Scan for the cell matching the given text and deliver its [x, y] coordinate at center. 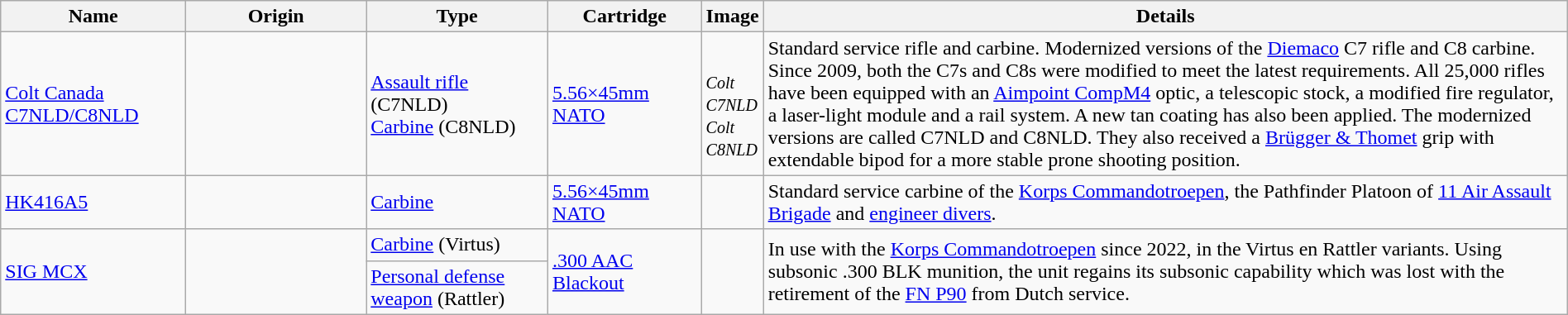
Colt Canada C7NLD/C8NLD [93, 104]
Name [93, 17]
Details [1165, 17]
Origin [276, 17]
Colt C7NLD Colt C8NLD [733, 104]
.300 AAC Blackout [624, 271]
Standard service carbine of the Korps Commandotroepen, the Pathfinder Platoon of 11 Air Assault Brigade and engineer divers. [1165, 202]
Cartridge [624, 17]
Personal defense weapon (Rattler) [457, 288]
SIG MCX [93, 271]
Type [457, 17]
Carbine [457, 202]
Image [733, 17]
Assault rifle (C7NLD)Carbine (C8NLD) [457, 104]
Carbine (Virtus) [457, 245]
HK416A5 [93, 202]
